Provide the [X, Y] coordinate of the cell's center where the given text is located.  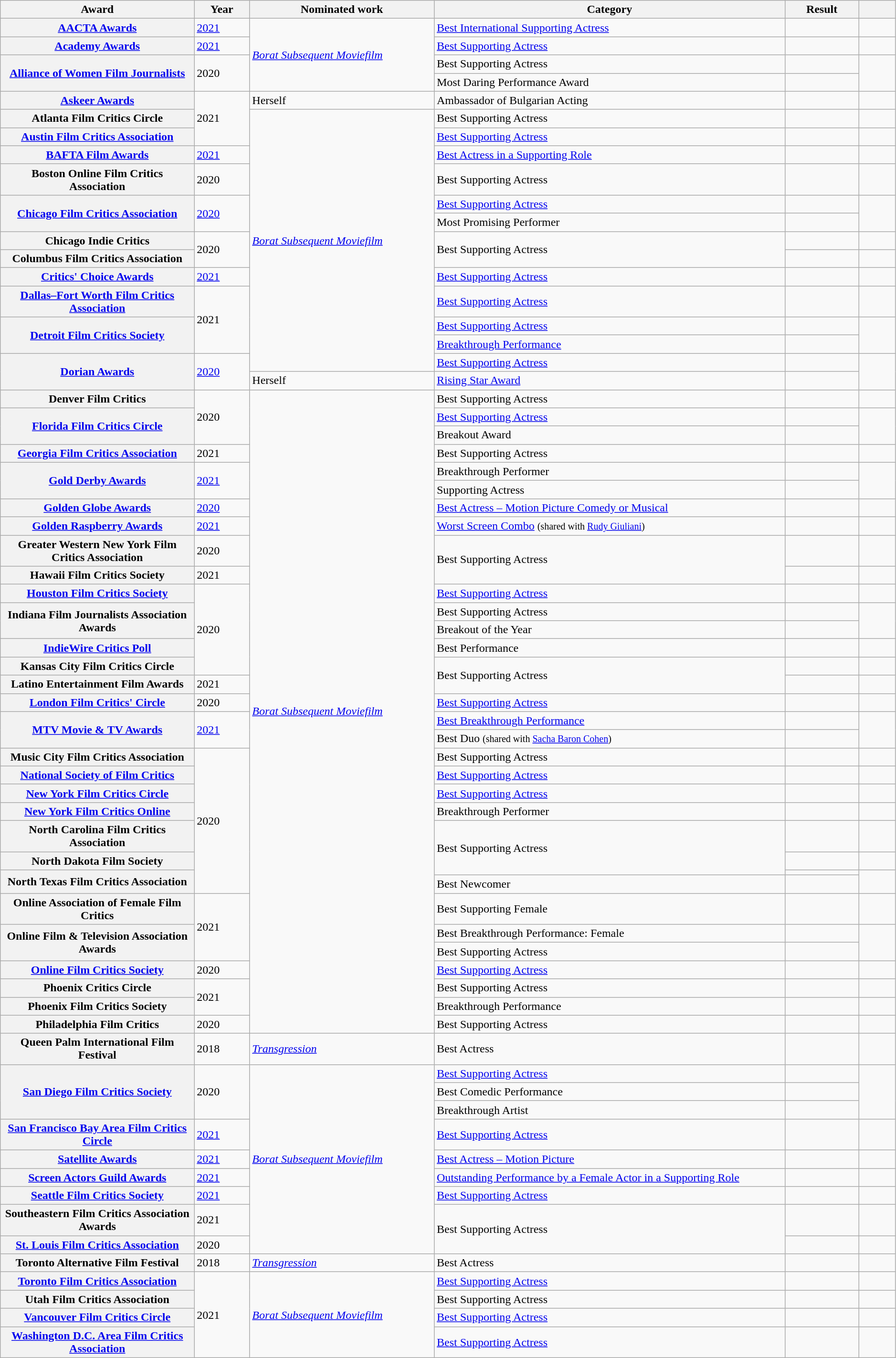
Denver Film Critics [97, 399]
Golden Globe Awards [97, 508]
BAFTA Film Awards [97, 155]
Latino Entertainment Film Awards [97, 684]
Most Daring Performance Award [609, 82]
Best Newcomer [609, 884]
Best Breakthrough Performance [609, 721]
Atlanta Film Critics Circle [97, 118]
Golden Raspberry Awards [97, 526]
Queen Palm International Film Festival [97, 1049]
North Carolina Film Critics Association [97, 836]
Houston Film Critics Society [97, 594]
Gold Derby Awards [97, 480]
Category [609, 10]
Vancouver Film Critics Circle [97, 1317]
Best Comedic Performance [609, 1092]
Award [97, 10]
Online Association of Female Film Critics [97, 909]
Chicago Indie Critics [97, 240]
Best Breakthrough Performance: Female [609, 934]
Online Film & Television Association Awards [97, 943]
Screen Actors Guild Awards [97, 1177]
New York Film Critics Online [97, 811]
Alliance of Women Film Journalists [97, 73]
Columbus Film Critics Association [97, 259]
National Society of Film Critics [97, 775]
Hawaii Film Critics Society [97, 575]
Florida Film Critics Circle [97, 426]
Breakthrough Artist [609, 1110]
Philadelphia Film Critics [97, 1024]
Nominated work [342, 10]
Best Actress in a Supporting Role [609, 155]
Year [222, 10]
Dallas–Fort Worth Film Critics Association [97, 302]
Rising Star Award [609, 381]
Best International Supporting Actress [609, 28]
Result [822, 10]
Toronto Film Critics Association [97, 1281]
Greater Western New York Film Critics Association [97, 550]
San Diego Film Critics Society [97, 1092]
Best Performance [609, 648]
Breakout of the Year [609, 630]
Most Promising Performer [609, 222]
San Francisco Bay Area Film Critics Circle [97, 1135]
Satellite Awards [97, 1159]
Utah Film Critics Association [97, 1299]
North Dakota Film Society [97, 861]
Best Actress – Motion Picture Comedy or Musical [609, 508]
Kansas City Film Critics Circle [97, 666]
Toronto Alternative Film Festival [97, 1263]
Best Duo (shared with Sacha Baron Cohen) [609, 739]
IndieWire Critics Poll [97, 648]
North Texas Film Critics Association [97, 881]
Critics' Choice Awards [97, 277]
Academy Awards [97, 46]
Worst Screen Combo (shared with Rudy Giuliani) [609, 526]
Georgia Film Critics Association [97, 453]
Southeastern Film Critics Association Awards [97, 1220]
Online Film Critics Society [97, 970]
Boston Online Film Critics Association [97, 180]
Phoenix Critics Circle [97, 988]
Phoenix Film Critics Society [97, 1006]
Chicago Film Critics Association [97, 213]
Best Actress – Motion Picture [609, 1159]
Indiana Film Journalists Association Awards [97, 621]
Austin Film Critics Association [97, 137]
New York Film Critics Circle [97, 793]
AACTA Awards [97, 28]
Seattle Film Critics Society [97, 1196]
Best Supporting Female [609, 909]
Askeer Awards [97, 100]
Washington D.C. Area Film Critics Association [97, 1342]
Ambassador of Bulgarian Acting [609, 100]
St. Louis Film Critics Association [97, 1245]
London Film Critics' Circle [97, 702]
Supporting Actress [609, 489]
Dorian Awards [97, 371]
Music City Film Critics Association [97, 757]
Breakout Award [609, 435]
MTV Movie & TV Awards [97, 730]
Detroit Film Critics Society [97, 335]
Outstanding Performance by a Female Actor in a Supporting Role [609, 1177]
